Pinpoint the cell where the given text exists, returning its (x, y) midpoint coordinate. 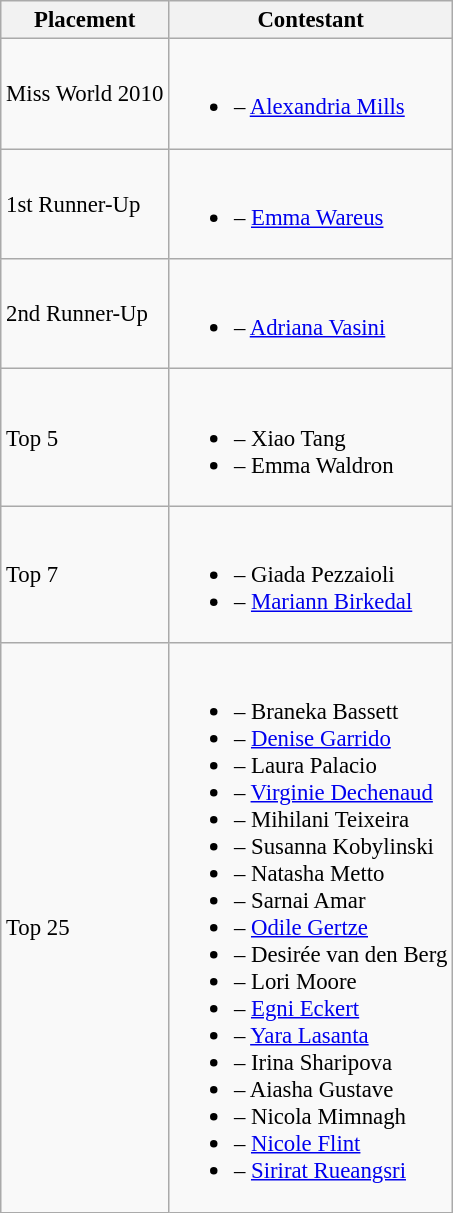
– Giada Pezzaioli – Mariann Birkedal (311, 574)
Placement (85, 20)
1st Runner-Up (85, 204)
– Xiao Tang – Emma Waldron (311, 438)
Miss World 2010 (85, 94)
Top 7 (85, 574)
Top 25 (85, 928)
– Emma Wareus (311, 204)
– Adriana Vasini (311, 314)
Contestant (311, 20)
– Alexandria Mills (311, 94)
2nd Runner-Up (85, 314)
Top 5 (85, 438)
